Capture the cell that displays the provided text and extract its (x, y) central coordinate. 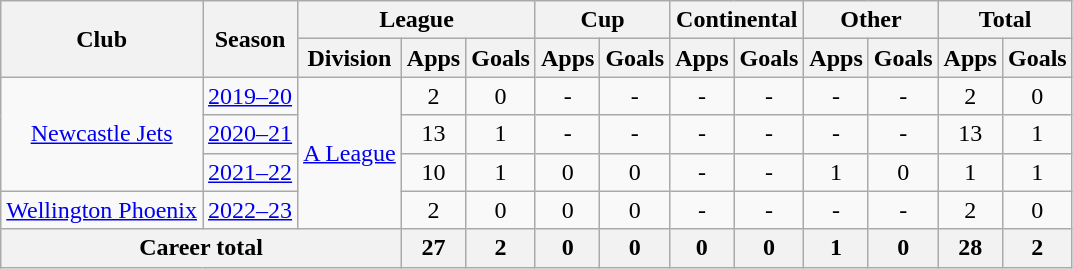
League (417, 20)
Season (250, 39)
2021–22 (250, 172)
Career total (202, 248)
Division (350, 58)
Wellington Phoenix (102, 210)
2019–20 (250, 96)
2022–23 (250, 210)
28 (970, 248)
Newcastle Jets (102, 134)
Cup (602, 20)
Club (102, 39)
Total (1005, 20)
A League (350, 153)
27 (433, 248)
10 (433, 172)
2020–21 (250, 134)
Other (871, 20)
Continental (737, 20)
